Pinpoint the cell where the given text exists, returning its (X, Y) midpoint coordinate. 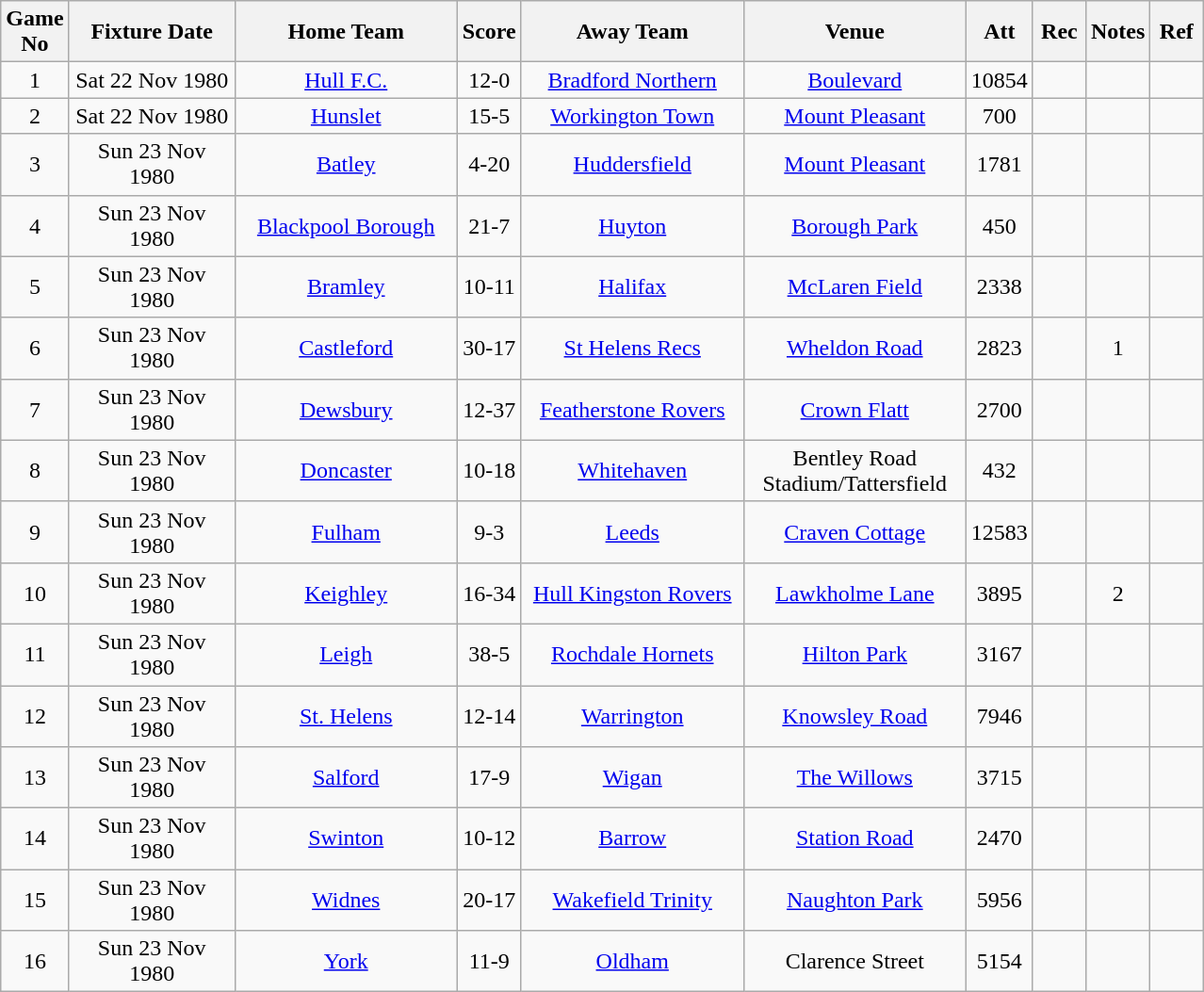
Bentley Road Stadium/Tattersfield (854, 471)
21-7 (489, 226)
York (346, 961)
Knowsley Road (854, 716)
3715 (999, 778)
3167 (999, 654)
4 (35, 226)
5 (35, 286)
1781 (999, 164)
Batley (346, 164)
Craven Cottage (854, 531)
9-3 (489, 531)
4-20 (489, 164)
Salford (346, 778)
Score (489, 32)
3895 (999, 594)
3 (35, 164)
Borough Park (854, 226)
450 (999, 226)
15-5 (489, 116)
17-9 (489, 778)
432 (999, 471)
Bradford Northern (632, 80)
2823 (999, 349)
Huddersfield (632, 164)
Blackpool Borough (346, 226)
Hull F.C. (346, 80)
Dewsbury (346, 409)
Rochdale Hornets (632, 654)
Workington Town (632, 116)
Hull Kingston Rovers (632, 594)
Hunslet (346, 116)
St. Helens (346, 716)
Featherstone Rovers (632, 409)
Away Team (632, 32)
12-14 (489, 716)
Wheldon Road (854, 349)
Whitehaven (632, 471)
Rec (1059, 32)
Barrow (632, 838)
12-37 (489, 409)
11 (35, 654)
12-0 (489, 80)
Halifax (632, 286)
12 (35, 716)
Crown Flatt (854, 409)
Ref (1177, 32)
13 (35, 778)
10-18 (489, 471)
10-11 (489, 286)
Castleford (346, 349)
10-12 (489, 838)
McLaren Field (854, 286)
Leigh (346, 654)
16 (35, 961)
2470 (999, 838)
6 (35, 349)
10854 (999, 80)
30-17 (489, 349)
Naughton Park (854, 901)
Hilton Park (854, 654)
Oldham (632, 961)
Game No (35, 32)
20-17 (489, 901)
Wakefield Trinity (632, 901)
9 (35, 531)
Widnes (346, 901)
2700 (999, 409)
Wigan (632, 778)
St Helens Recs (632, 349)
Bramley (346, 286)
16-34 (489, 594)
7946 (999, 716)
12583 (999, 531)
5154 (999, 961)
700 (999, 116)
14 (35, 838)
Fulham (346, 531)
10 (35, 594)
2338 (999, 286)
Boulevard (854, 80)
Venue (854, 32)
11-9 (489, 961)
8 (35, 471)
Huyton (632, 226)
Notes (1117, 32)
Swinton (346, 838)
Fixture Date (152, 32)
Home Team (346, 32)
7 (35, 409)
Keighley (346, 594)
Clarence Street (854, 961)
Station Road (854, 838)
The Willows (854, 778)
5956 (999, 901)
15 (35, 901)
Warrington (632, 716)
Doncaster (346, 471)
Lawkholme Lane (854, 594)
38-5 (489, 654)
Leeds (632, 531)
Att (999, 32)
